Capture the cell that displays the provided text and extract its [X, Y] central coordinate. 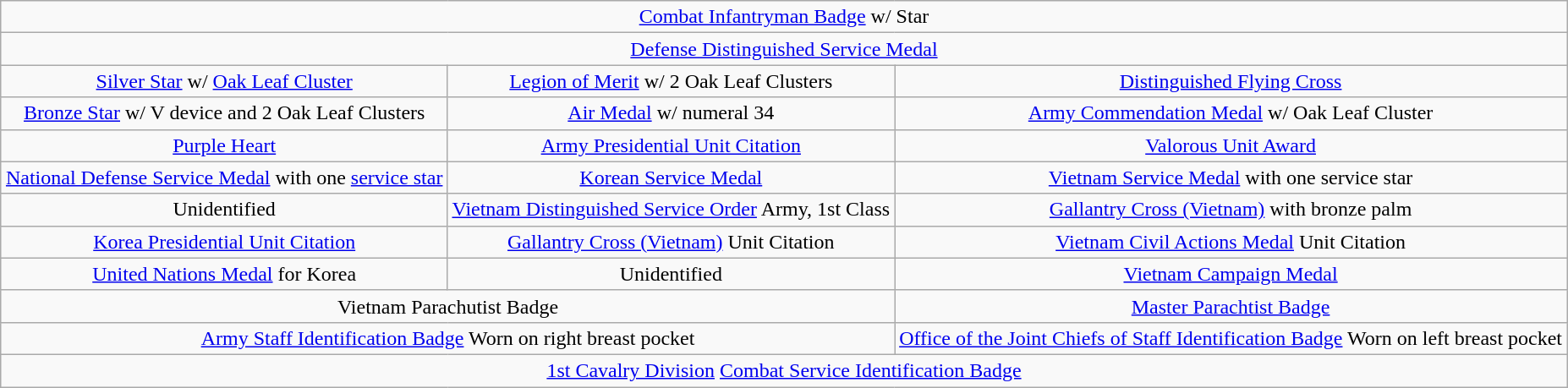
Army Staff Identification Badge Worn on right breast pocket [447, 338]
Vietnam Service Medal with one service star [1231, 178]
Korean Service Medal [672, 178]
Legion of Merit w/ 2 Oak Leaf Clusters [672, 81]
Purple Heart [224, 145]
Defense Distinguished Service Medal [783, 49]
Master Parachtist Badge [1231, 306]
Distinguished Flying Cross [1231, 81]
Office of the Joint Chiefs of Staff Identification Badge Worn on left breast pocket [1231, 338]
Vietnam Campaign Medal [1231, 274]
Vietnam Distinguished Service Order Army, 1st Class [672, 210]
Army Presidential Unit Citation [672, 145]
Vietnam Civil Actions Medal Unit Citation [1231, 242]
Combat Infantryman Badge w/ Star [783, 17]
United Nations Medal for Korea [224, 274]
1st Cavalry Division Combat Service Identification Badge [783, 370]
Korea Presidential Unit Citation [224, 242]
Valorous Unit Award [1231, 145]
Gallantry Cross (Vietnam) with bronze palm [1231, 210]
Gallantry Cross (Vietnam) Unit Citation [672, 242]
Silver Star w/ Oak Leaf Cluster [224, 81]
National Defense Service Medal with one service star [224, 178]
Army Commendation Medal w/ Oak Leaf Cluster [1231, 113]
Bronze Star w/ V device and 2 Oak Leaf Clusters [224, 113]
Air Medal w/ numeral 34 [672, 113]
Vietnam Parachutist Badge [447, 306]
